Scan for the cell matching the given text and deliver its (X, Y) coordinate at center. 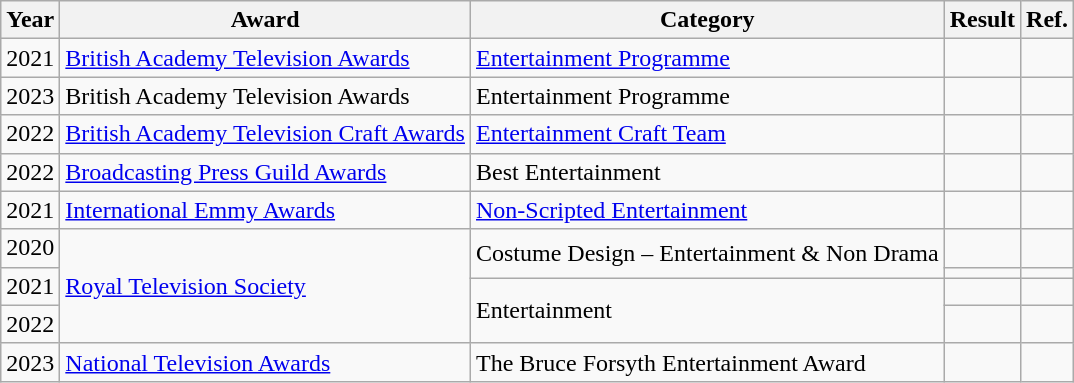
Best Entertainment (707, 172)
Category (707, 20)
British Academy Television Craft Awards (266, 134)
National Television Awards (266, 362)
Non-Scripted Entertainment (707, 210)
Result (982, 20)
Entertainment (707, 310)
Entertainment Craft Team (707, 134)
Ref. (1048, 20)
2020 (30, 248)
Costume Design – Entertainment & Non Drama (707, 254)
Award (266, 20)
International Emmy Awards (266, 210)
Broadcasting Press Guild Awards (266, 172)
The Bruce Forsyth Entertainment Award (707, 362)
Year (30, 20)
Royal Television Society (266, 286)
